From the cell containing the given text, extract its center point as [x, y] coordinate. 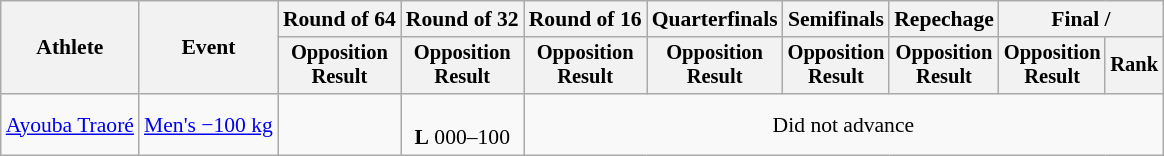
Did not advance [844, 124]
Quarterfinals [715, 19]
Repechage [944, 19]
Rank [1134, 66]
Round of 16 [586, 19]
L 000–100 [462, 124]
Event [208, 48]
Athlete [70, 48]
Final / [1081, 19]
Round of 64 [340, 19]
Men's −100 kg [208, 124]
Round of 32 [462, 19]
Ayouba Traoré [70, 124]
Semifinals [836, 19]
